Return [x, y] of the center of cell containing provided text 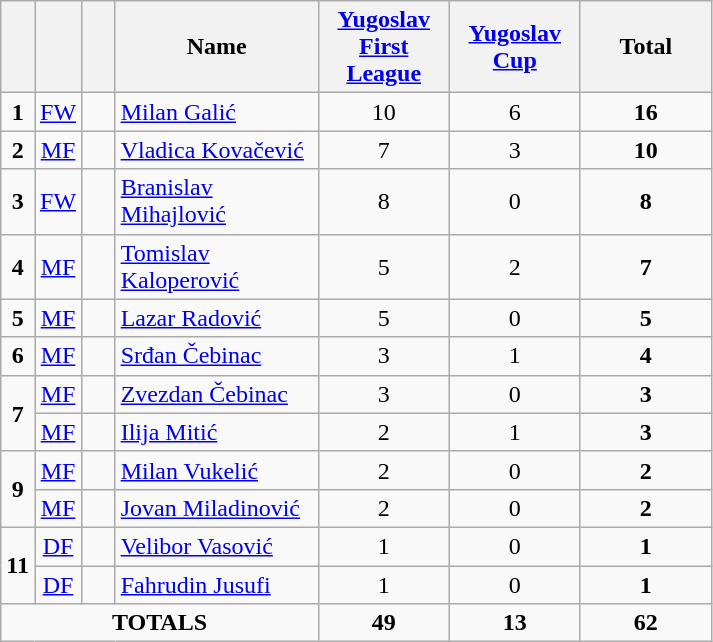
Yugoslav Cup [514, 47]
13 [514, 623]
Yugoslav First League [384, 47]
Srđan Čebinac [216, 356]
Milan Galić [216, 112]
11 [18, 565]
Tomislav Kaloperović [216, 266]
Branislav Mihajlović [216, 202]
Velibor Vasović [216, 546]
Total [646, 47]
16 [646, 112]
9 [18, 489]
Vladica Kovačević [216, 150]
TOTALS [160, 623]
Lazar Radović [216, 318]
Name [216, 47]
Zvezdan Čebinac [216, 394]
49 [384, 623]
Ilija Mitić [216, 432]
Milan Vukelić [216, 470]
Fahrudin Jusufi [216, 585]
62 [646, 623]
Jovan Miladinović [216, 508]
